Detect which cell encompasses the target text, then output its [X, Y] center coordinate. 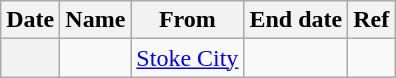
Ref [372, 20]
From [188, 20]
End date [296, 20]
Date [30, 20]
Stoke City [188, 58]
Name [96, 20]
